Return [x, y] of the center of cell containing provided text 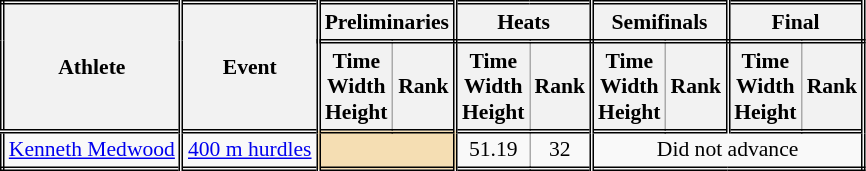
Kenneth Medwood [92, 150]
Preliminaries [386, 22]
Athlete [92, 67]
Final [796, 22]
400 m hurdles [250, 150]
32 [561, 150]
Event [250, 67]
51.19 [493, 150]
Heats [524, 22]
Did not advance [728, 150]
Semifinals [660, 22]
